Scan for the cell matching the given text and deliver its (x, y) coordinate at center. 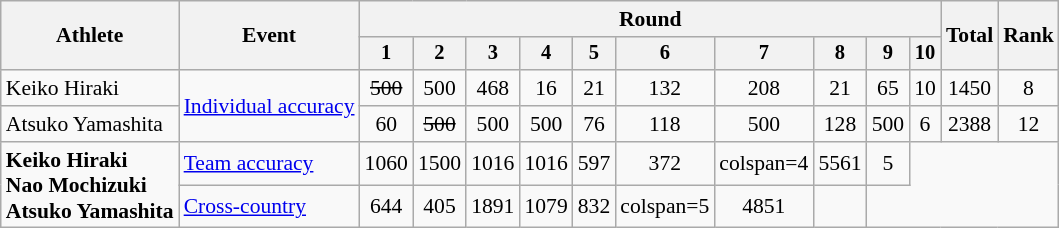
405 (440, 206)
3 (492, 54)
132 (664, 88)
372 (664, 164)
Round (650, 19)
1079 (546, 206)
Atsuko Yamashita (90, 124)
832 (594, 206)
118 (664, 124)
7 (764, 54)
468 (492, 88)
2388 (970, 124)
65 (888, 88)
1060 (386, 164)
1891 (492, 206)
2 (440, 54)
Team accuracy (270, 164)
colspan=4 (764, 164)
1450 (970, 88)
208 (764, 88)
Keiko Hiraki (90, 88)
76 (594, 124)
Event (270, 36)
Rank (1028, 36)
4 (546, 54)
Total (970, 36)
644 (386, 206)
Athlete (90, 36)
16 (546, 88)
5561 (840, 164)
Individual accuracy (270, 106)
4851 (764, 206)
597 (594, 164)
Cross-country (270, 206)
60 (386, 124)
128 (840, 124)
colspan=5 (664, 206)
1 (386, 54)
9 (888, 54)
1500 (440, 164)
12 (1028, 124)
